Identify which cell holds the provided text, then report its [X, Y] central coordinate. 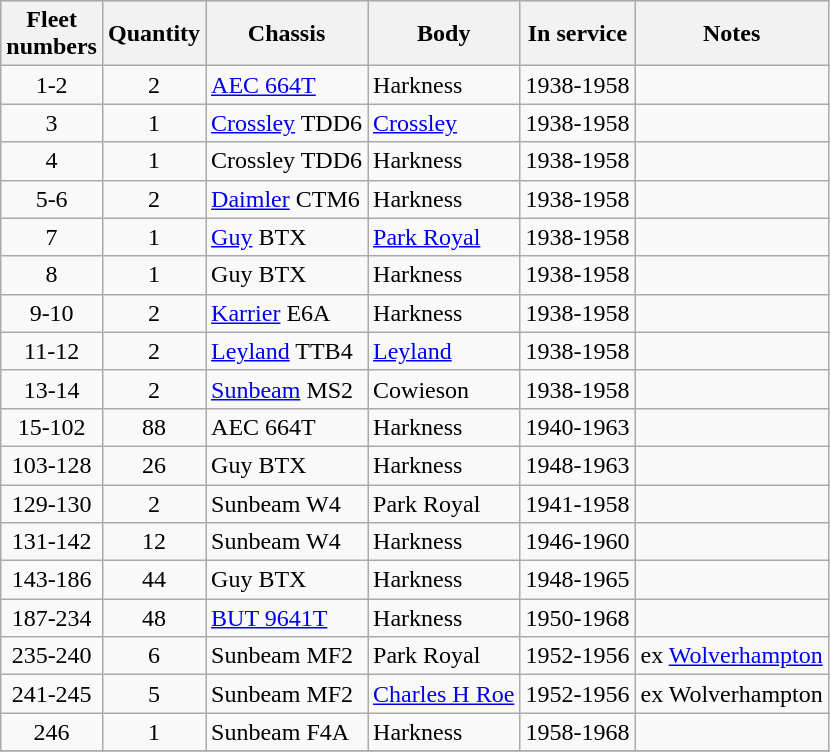
48 [154, 618]
BUT 9641T [287, 618]
44 [154, 580]
1946-1960 [578, 542]
Quantity [154, 34]
143-186 [52, 580]
Karrier E6A [287, 313]
1950-1968 [578, 618]
1941-1958 [578, 503]
129-130 [52, 503]
In service [578, 34]
Leyland TTB4 [287, 351]
103-128 [52, 465]
235-240 [52, 656]
1940-1963 [578, 427]
Daimler CTM6 [287, 199]
88 [154, 427]
7 [52, 237]
187-234 [52, 618]
Sunbeam MS2 [287, 389]
6 [154, 656]
246 [52, 732]
241-245 [52, 694]
1958-1968 [578, 732]
11-12 [52, 351]
Crossley [444, 123]
Fleetnumbers [52, 34]
Cowieson [444, 389]
1948-1963 [578, 465]
Sunbeam F4A [287, 732]
5-6 [52, 199]
Leyland [444, 351]
26 [154, 465]
9-10 [52, 313]
3 [52, 123]
1948-1965 [578, 580]
4 [52, 161]
1-2 [52, 85]
Notes [732, 34]
Charles H Roe [444, 694]
12 [154, 542]
13-14 [52, 389]
15-102 [52, 427]
Chassis [287, 34]
8 [52, 275]
5 [154, 694]
131-142 [52, 542]
Body [444, 34]
